Return (x, y) of the center of cell containing provided text 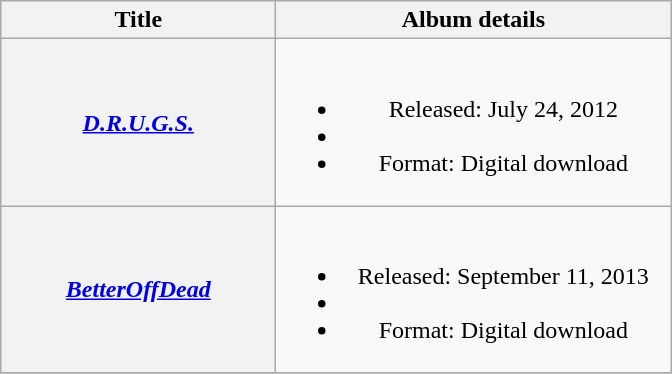
Album details (474, 20)
Released: September 11, 2013Format: Digital download (474, 290)
Title (138, 20)
BetterOffDead (138, 290)
D.R.U.G.S. (138, 122)
Released: July 24, 2012Format: Digital download (474, 122)
